Pinpoint the cell where the given text exists, returning its [x, y] midpoint coordinate. 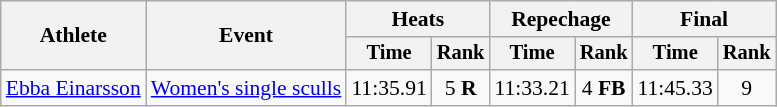
11:35.91 [388, 88]
Heats [418, 19]
Women's single sculls [246, 88]
Final [704, 19]
4 FB [604, 88]
5 R [461, 88]
9 [747, 88]
Repechage [560, 19]
11:33.21 [532, 88]
Athlete [74, 36]
Ebba Einarsson [74, 88]
Event [246, 36]
11:45.33 [674, 88]
